Provide the (x, y) coordinate of the cell's center where the given text is located.  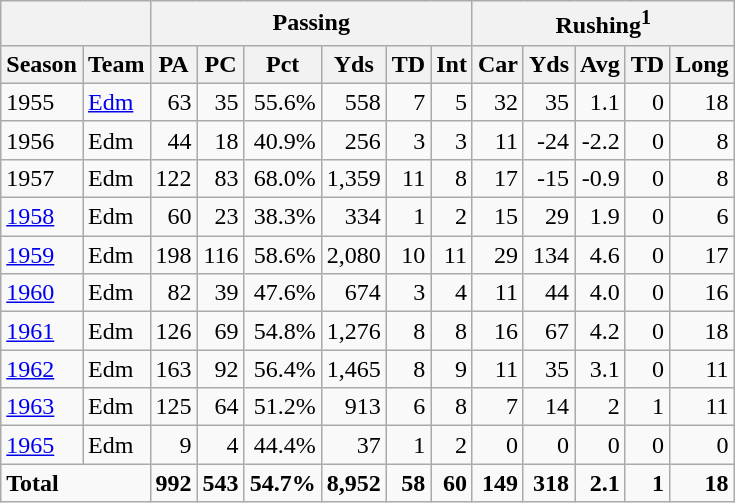
Int (452, 64)
1957 (42, 178)
47.6% (282, 293)
198 (174, 255)
1960 (42, 293)
69 (220, 331)
1,359 (354, 178)
1.9 (600, 217)
82 (174, 293)
134 (548, 255)
55.6% (282, 102)
Passing (311, 24)
3.1 (600, 369)
63 (174, 102)
51.2% (282, 407)
8,952 (354, 483)
PC (220, 64)
125 (174, 407)
2,080 (354, 255)
558 (354, 102)
-15 (548, 178)
256 (354, 140)
4.2 (600, 331)
1961 (42, 331)
32 (498, 102)
40.9% (282, 140)
149 (498, 483)
39 (220, 293)
-0.9 (600, 178)
-2.2 (600, 140)
1,276 (354, 331)
Season (42, 64)
PA (174, 64)
15 (498, 217)
4.0 (600, 293)
54.7% (282, 483)
83 (220, 178)
-24 (548, 140)
1959 (42, 255)
122 (174, 178)
4.6 (600, 255)
2.1 (600, 483)
1958 (42, 217)
163 (174, 369)
38.3% (282, 217)
1963 (42, 407)
1955 (42, 102)
68.0% (282, 178)
1,465 (354, 369)
674 (354, 293)
54.8% (282, 331)
116 (220, 255)
14 (548, 407)
Car (498, 64)
58 (408, 483)
56.4% (282, 369)
37 (354, 445)
Pct (282, 64)
543 (220, 483)
Team (116, 64)
64 (220, 407)
1956 (42, 140)
126 (174, 331)
23 (220, 217)
10 (408, 255)
334 (354, 217)
1962 (42, 369)
Total (76, 483)
992 (174, 483)
Avg (600, 64)
Rushing1 (603, 24)
5 (452, 102)
44.4% (282, 445)
Long (702, 64)
58.6% (282, 255)
913 (354, 407)
92 (220, 369)
67 (548, 331)
1.1 (600, 102)
318 (548, 483)
1965 (42, 445)
